From the cell containing the given text, extract its center point as (X, Y) coordinate. 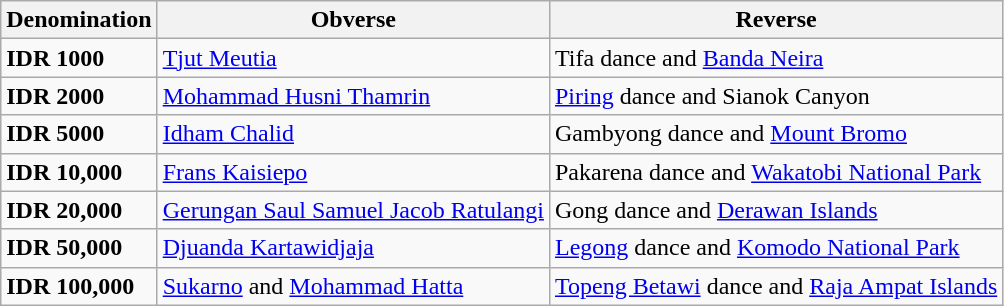
Frans Kaisiepo (353, 172)
Pakarena dance and Wakatobi National Park (776, 172)
IDR 5000 (79, 134)
IDR 20,000 (79, 210)
Reverse (776, 20)
Obverse (353, 20)
Gong dance and Derawan Islands (776, 210)
Tifa dance and Banda Neira (776, 58)
IDR 50,000 (79, 248)
Idham Chalid (353, 134)
IDR 2000 (79, 96)
IDR 10,000 (79, 172)
Gambyong dance and Mount Bromo (776, 134)
Djuanda Kartawidjaja (353, 248)
Sukarno and Mohammad Hatta (353, 286)
IDR 1000 (79, 58)
IDR 100,000 (79, 286)
Denomination (79, 20)
Topeng Betawi dance and Raja Ampat Islands (776, 286)
Mohammad Husni Thamrin (353, 96)
Legong dance and Komodo National Park (776, 248)
Gerungan Saul Samuel Jacob Ratulangi (353, 210)
Tjut Meutia (353, 58)
Piring dance and Sianok Canyon (776, 96)
